Detect which cell encompasses the target text, then output its [X, Y] center coordinate. 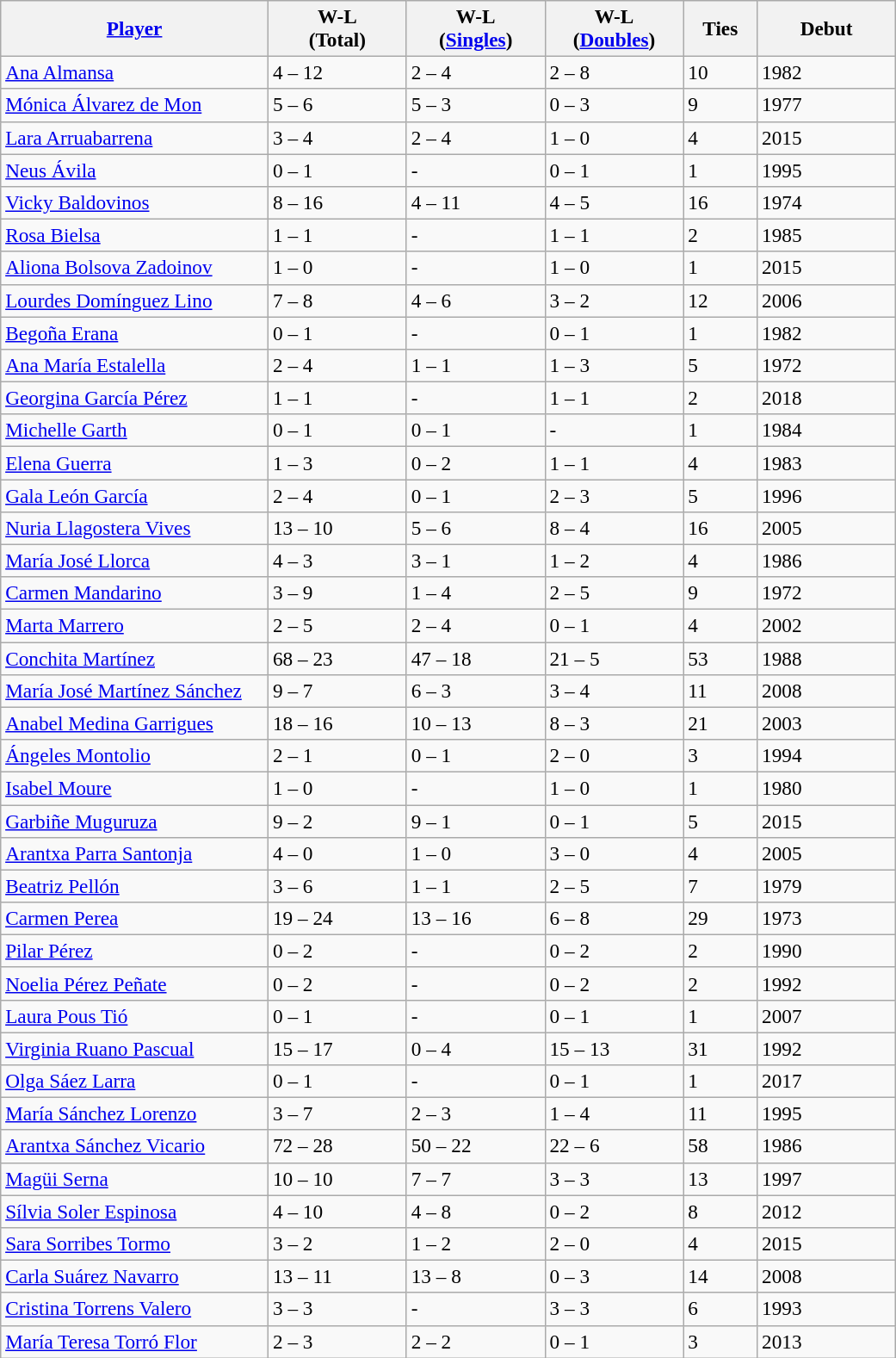
1983 [826, 462]
1979 [826, 886]
22 – 6 [615, 1146]
3 – 7 [337, 1113]
4 – 12 [337, 72]
58 [720, 1146]
4 – 8 [475, 1211]
21 – 5 [615, 658]
18 – 16 [337, 723]
Laura Pous Tió [134, 1016]
1977 [826, 105]
1973 [826, 918]
Neus Ávila [134, 170]
1997 [826, 1179]
13 – 10 [337, 528]
2012 [826, 1211]
4 – 5 [615, 202]
María Sánchez Lorenzo [134, 1113]
8 [720, 1211]
4 – 6 [475, 301]
8 – 4 [615, 528]
1996 [826, 495]
4 – 11 [475, 202]
Cristina Torrens Valero [134, 1309]
Player [134, 28]
4 – 3 [337, 561]
Isabel Moure [134, 788]
W-L(Singles) [475, 28]
Ángeles Montolio [134, 755]
8 – 3 [615, 723]
13 – 8 [475, 1276]
10 [720, 72]
10 – 13 [475, 723]
1985 [826, 235]
7 – 7 [475, 1179]
14 [720, 1276]
4 – 0 [337, 853]
1993 [826, 1309]
Nuria Llagostera Vives [134, 528]
Pilar Pérez [134, 951]
María José Llorca [134, 561]
2003 [826, 723]
72 – 28 [337, 1146]
1988 [826, 658]
María Teresa Torró Flor [134, 1342]
53 [720, 658]
31 [720, 1048]
Sara Sorribes Tormo [134, 1243]
6 – 3 [475, 691]
15 – 13 [615, 1048]
3 – 9 [337, 593]
Carmen Mandarino [134, 593]
9 – 7 [337, 691]
7 – 8 [337, 301]
29 [720, 918]
Ana Almansa [134, 72]
Conchita Martínez [134, 658]
Beatriz Pellón [134, 886]
Garbiñe Muguruza [134, 821]
2013 [826, 1342]
13 – 11 [337, 1276]
2018 [826, 398]
3 – 0 [615, 853]
Elena Guerra [134, 462]
Aliona Bolsova Zadoinov [134, 268]
7 [720, 886]
2007 [826, 1016]
Anabel Medina Garrigues [134, 723]
Virginia Ruano Pascual [134, 1048]
68 – 23 [337, 658]
Arantxa Sánchez Vicario [134, 1146]
2 – 1 [337, 755]
6 [720, 1309]
Lourdes Domínguez Lino [134, 301]
Olga Sáez Larra [134, 1081]
2002 [826, 625]
13 – 16 [475, 918]
Georgina García Pérez [134, 398]
W-L(Total) [337, 28]
1984 [826, 431]
12 [720, 301]
9 – 2 [337, 821]
9 – 1 [475, 821]
3 – 6 [337, 886]
50 – 22 [475, 1146]
10 – 10 [337, 1179]
María José Martínez Sánchez [134, 691]
Arantxa Parra Santonja [134, 853]
5 – 3 [475, 105]
Lara Arruabarrena [134, 138]
2017 [826, 1081]
2 – 8 [615, 72]
2 – 2 [475, 1342]
Ana María Estalella [134, 365]
1980 [826, 788]
Ties [720, 28]
1990 [826, 951]
Magüi Serna [134, 1179]
Vicky Baldovinos [134, 202]
Gala León García [134, 495]
19 – 24 [337, 918]
Sílvia Soler Espinosa [134, 1211]
0 – 4 [475, 1048]
Debut [826, 28]
2006 [826, 301]
Mónica Álvarez de Mon [134, 105]
Carmen Perea [134, 918]
1974 [826, 202]
8 – 16 [337, 202]
6 – 8 [615, 918]
Marta Marrero [134, 625]
47 – 18 [475, 658]
13 [720, 1179]
W-L(Doubles) [615, 28]
15 – 17 [337, 1048]
Michelle Garth [134, 431]
Carla Suárez Navarro [134, 1276]
4 – 10 [337, 1211]
Begoña Erana [134, 332]
Rosa Bielsa [134, 235]
21 [720, 723]
Noelia Pérez Peñate [134, 983]
1994 [826, 755]
3 – 1 [475, 561]
